Locate the cell with the specified text and output its (X, Y) center coordinate. 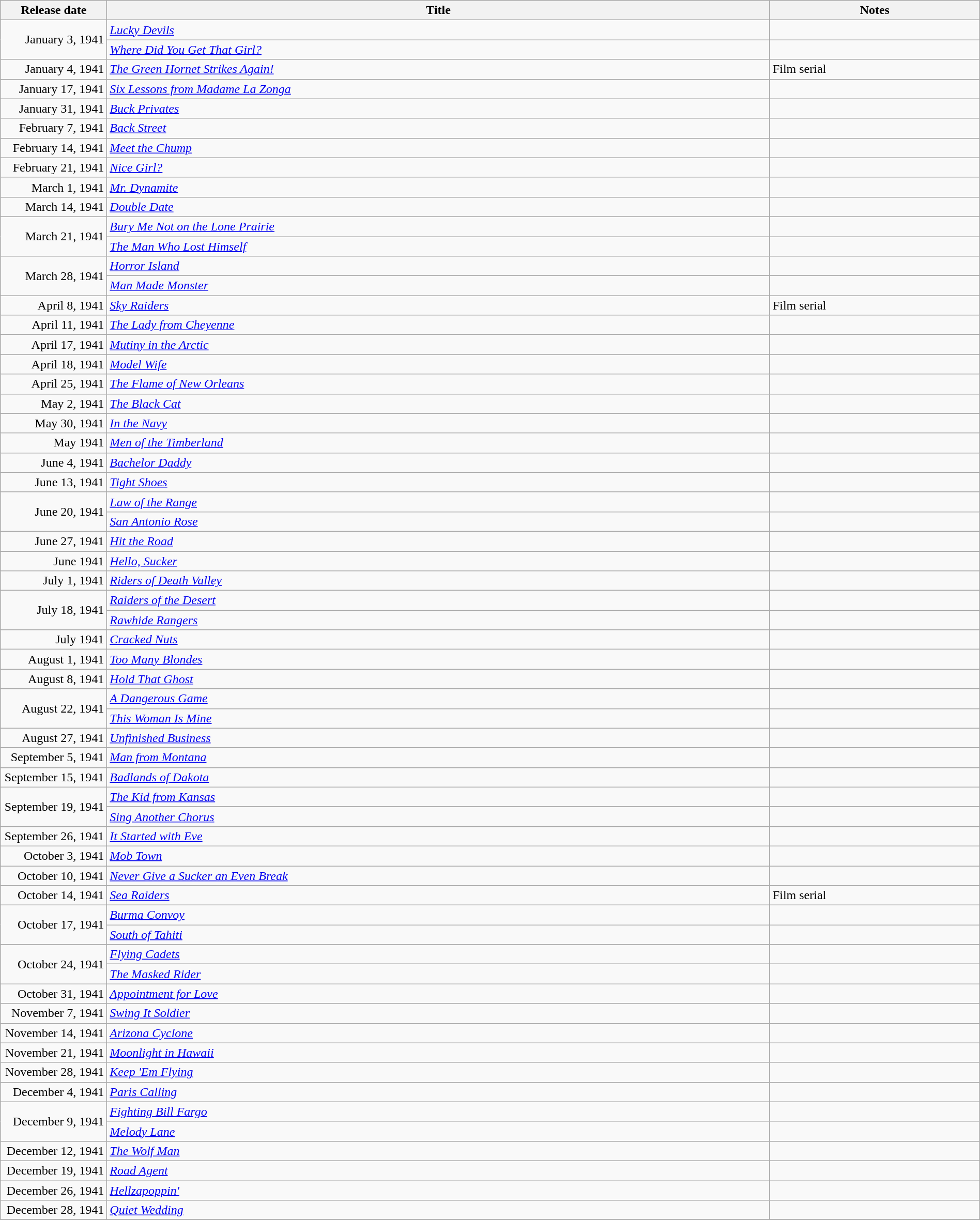
Unfinished Business (438, 738)
Lucky Devils (438, 30)
June 1941 (54, 561)
March 28, 1941 (54, 276)
The Man Who Lost Himself (438, 246)
February 14, 1941 (54, 148)
January 3, 1941 (54, 40)
Mutiny in the Arctic (438, 345)
September 15, 1941 (54, 777)
April 25, 1941 (54, 384)
December 9, 1941 (54, 1121)
January 31, 1941 (54, 109)
Six Lessons from Madame La Zonga (438, 89)
Mob Town (438, 856)
Hit the Road (438, 541)
Keep 'Em Flying (438, 1072)
Hellzapoppin' (438, 1190)
Too Many Blondes (438, 659)
June 27, 1941 (54, 541)
Moonlight in Hawaii (438, 1053)
March 14, 1941 (54, 207)
The Masked Rider (438, 974)
Hello, Sucker (438, 561)
November 28, 1941 (54, 1072)
Buck Privates (438, 109)
The Green Hornet Strikes Again! (438, 69)
A Dangerous Game (438, 699)
Swing It Soldier (438, 1013)
May 1941 (54, 443)
October 14, 1941 (54, 895)
July 1941 (54, 640)
Back Street (438, 128)
Burma Convoy (438, 915)
December 4, 1941 (54, 1092)
Melody Lane (438, 1131)
September 5, 1941 (54, 758)
October 24, 1941 (54, 964)
Badlands of Dakota (438, 777)
November 14, 1941 (54, 1033)
Sing Another Chorus (438, 816)
Title (438, 10)
Road Agent (438, 1170)
April 17, 1941 (54, 345)
Quiet Wedding (438, 1210)
April 18, 1941 (54, 364)
San Antonio Rose (438, 521)
Raiders of the Desert (438, 600)
December 19, 1941 (54, 1170)
May 30, 1941 (54, 423)
March 21, 1941 (54, 236)
October 31, 1941 (54, 994)
Paris Calling (438, 1092)
April 8, 1941 (54, 305)
Appointment for Love (438, 994)
South of Tahiti (438, 935)
December 12, 1941 (54, 1151)
Cracked Nuts (438, 640)
Notes (875, 10)
Arizona Cyclone (438, 1033)
June 4, 1941 (54, 462)
The Kid from Kansas (438, 797)
November 7, 1941 (54, 1013)
Release date (54, 10)
Bury Me Not on the Lone Prairie (438, 226)
March 1, 1941 (54, 187)
Meet the Chump (438, 148)
December 26, 1941 (54, 1190)
April 11, 1941 (54, 325)
The Black Cat (438, 404)
August 8, 1941 (54, 679)
June 20, 1941 (54, 512)
November 21, 1941 (54, 1053)
August 1, 1941 (54, 659)
January 4, 1941 (54, 69)
Double Date (438, 207)
October 10, 1941 (54, 876)
The Wolf Man (438, 1151)
The Flame of New Orleans (438, 384)
Rawhide Rangers (438, 620)
August 22, 1941 (54, 708)
Bachelor Daddy (438, 462)
July 18, 1941 (54, 610)
September 26, 1941 (54, 836)
May 2, 1941 (54, 404)
It Started with Eve (438, 836)
Mr. Dynamite (438, 187)
September 19, 1941 (54, 807)
August 27, 1941 (54, 738)
Riders of Death Valley (438, 581)
Hold That Ghost (438, 679)
Flying Cadets (438, 954)
July 1, 1941 (54, 581)
This Woman Is Mine (438, 718)
Nice Girl? (438, 167)
Horror Island (438, 266)
Sky Raiders (438, 305)
February 21, 1941 (54, 167)
Model Wife (438, 364)
October 17, 1941 (54, 925)
Fighting Bill Fargo (438, 1111)
October 3, 1941 (54, 856)
The Lady from Cheyenne (438, 325)
December 28, 1941 (54, 1210)
Man from Montana (438, 758)
Tight Shoes (438, 482)
Men of the Timberland (438, 443)
Never Give a Sucker an Even Break (438, 876)
Sea Raiders (438, 895)
January 17, 1941 (54, 89)
In the Navy (438, 423)
June 13, 1941 (54, 482)
February 7, 1941 (54, 128)
Man Made Monster (438, 286)
Where Did You Get That Girl? (438, 50)
Law of the Range (438, 502)
